For the text-containing cell, return its midpoint in [X, Y] coordinate format. 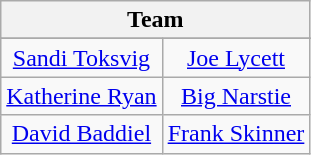
Big Narstie [236, 96]
Frank Skinner [236, 134]
Katherine Ryan [82, 96]
Joe Lycett [236, 58]
Sandi Toksvig [82, 58]
Team [156, 20]
David Baddiel [82, 134]
